Provide the [x, y] coordinate of the cell's center where the given text is located.  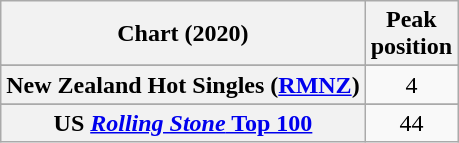
Chart (2020) [183, 34]
New Zealand Hot Singles (RMNZ) [183, 85]
4 [411, 85]
44 [411, 123]
US Rolling Stone Top 100 [183, 123]
Peakposition [411, 34]
